Scan for the cell matching the given text and deliver its [X, Y] coordinate at center. 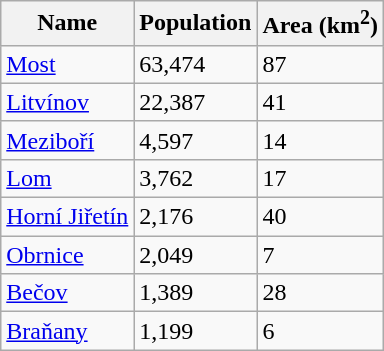
Name [68, 24]
41 [320, 102]
4,597 [196, 140]
Bečov [68, 293]
Most [68, 64]
7 [320, 255]
1,199 [196, 331]
63,474 [196, 64]
Lom [68, 178]
22,387 [196, 102]
Litvínov [68, 102]
Obrnice [68, 255]
Braňany [68, 331]
17 [320, 178]
Meziboří [68, 140]
Area (km2) [320, 24]
2,176 [196, 217]
6 [320, 331]
Horní Jiřetín [68, 217]
87 [320, 64]
14 [320, 140]
Population [196, 24]
2,049 [196, 255]
3,762 [196, 178]
40 [320, 217]
1,389 [196, 293]
28 [320, 293]
